Return [x, y] of the center of cell containing provided text 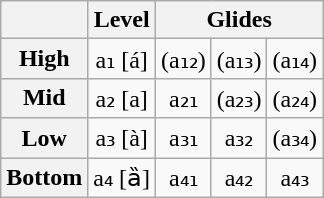
(a₁₄) [295, 59]
a₄₂ [239, 178]
High [44, 59]
Low [44, 138]
a₃₂ [239, 138]
a₃₁ [184, 138]
Level [122, 20]
a₁ [á] [122, 59]
a₄₁ [184, 178]
Glides [240, 20]
(a₂₄) [295, 98]
a₃ [à] [122, 138]
a₄₃ [295, 178]
a₂₁ [184, 98]
(a₁₂) [184, 59]
Bottom [44, 178]
Mid [44, 98]
a₄ [ȁ] [122, 178]
(a₃₄) [295, 138]
(a₁₃) [239, 59]
a₂ [a] [122, 98]
(a₂₃) [239, 98]
